Return (X, Y) of the center of cell containing provided text 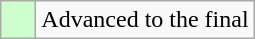
Advanced to the final (145, 20)
